Pinpoint the cell where the given text exists, returning its (X, Y) midpoint coordinate. 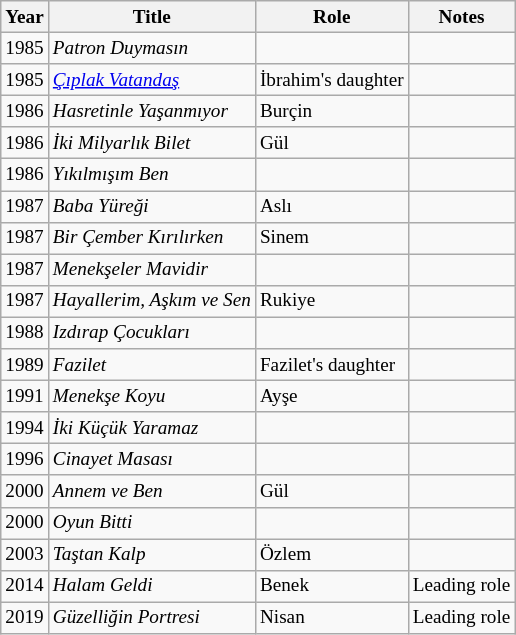
Notes (462, 17)
Güzelliğin Portresi (152, 618)
Aslı (332, 206)
1991 (25, 396)
Yıkılmışım Ben (152, 175)
1988 (25, 333)
Benek (332, 586)
Hayallerim, Aşkım ve Sen (152, 301)
Sinem (332, 238)
Nisan (332, 618)
Izdırap Çocukları (152, 333)
Çıplak Vatandaş (152, 80)
İbrahim's daughter (332, 80)
Menekşe Koyu (152, 396)
Burçin (332, 111)
Menekşeler Mavidir (152, 270)
İki Küçük Yaramaz (152, 428)
Cinayet Masası (152, 460)
Hasretinle Yaşanmıyor (152, 111)
2014 (25, 586)
2003 (25, 554)
1996 (25, 460)
Ayşe (332, 396)
Bir Çember Kırılırken (152, 238)
Oyun Bitti (152, 523)
1994 (25, 428)
İki Milyarlık Bilet (152, 143)
1989 (25, 365)
2019 (25, 618)
Rukiye (332, 301)
Fazilet's daughter (332, 365)
Role (332, 17)
Özlem (332, 554)
Halam Geldi (152, 586)
Taştan Kalp (152, 554)
Fazilet (152, 365)
Baba Yüreği (152, 206)
Year (25, 17)
Title (152, 17)
Patron Duymasın (152, 48)
Annem ve Ben (152, 491)
